Pinpoint the cell where the given text exists, returning its [x, y] midpoint coordinate. 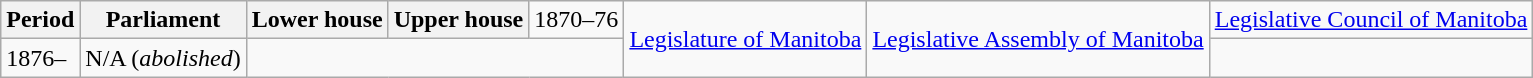
Lower house [317, 20]
Legislative Assembly of Manitoba [1038, 39]
N/A (abolished) [163, 58]
Parliament [163, 20]
Upper house [458, 20]
Legislature of Manitoba [746, 39]
1870–76 [576, 20]
Period [40, 20]
1876– [40, 58]
Legislative Council of Manitoba [1371, 20]
